Identify which cell holds the provided text, then report its [X, Y] central coordinate. 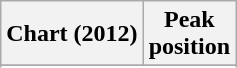
Chart (2012) [72, 34]
Peakposition [189, 34]
